Pinpoint the cell where the given text exists, returning its (X, Y) midpoint coordinate. 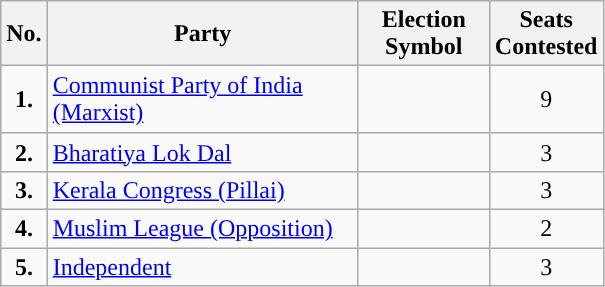
Seats Contested (546, 34)
2 (546, 228)
Kerala Congress (Pillai) (202, 190)
1. (24, 100)
Election Symbol (424, 34)
Communist Party of India (Marxist) (202, 100)
Muslim League (Opposition) (202, 228)
3. (24, 190)
Bharatiya Lok Dal (202, 152)
9 (546, 100)
4. (24, 228)
Party (202, 34)
5. (24, 267)
Independent (202, 267)
2. (24, 152)
No. (24, 34)
